Provide the [X, Y] coordinate of the cell's center where the given text is located.  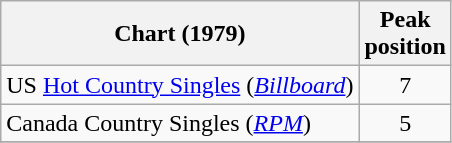
5 [405, 123]
Chart (1979) [180, 34]
US Hot Country Singles (Billboard) [180, 85]
Canada Country Singles (RPM) [180, 123]
7 [405, 85]
Peakposition [405, 34]
